Capture the cell that displays the provided text and extract its [x, y] central coordinate. 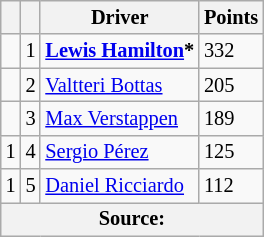
Daniel Ricciardo [120, 186]
4 [31, 152]
Max Verstappen [120, 118]
Driver [120, 17]
205 [231, 85]
Points [231, 17]
332 [231, 51]
2 [31, 85]
189 [231, 118]
3 [31, 118]
Source: [132, 219]
112 [231, 186]
Valtteri Bottas [120, 85]
5 [31, 186]
Sergio Pérez [120, 152]
125 [231, 152]
Lewis Hamilton* [120, 51]
